For the text-containing cell, return its midpoint in (X, Y) coordinate format. 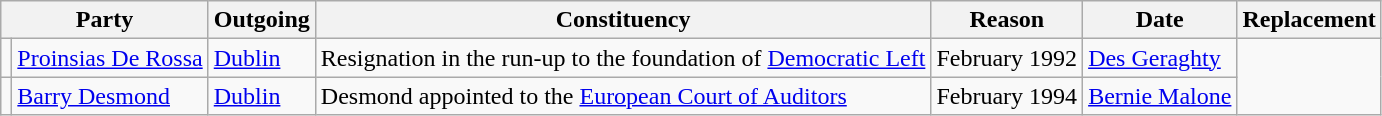
Desmond appointed to the European Court of Auditors (623, 96)
February 1992 (1007, 58)
Bernie Malone (1160, 96)
Reason (1007, 20)
Outgoing (262, 20)
Resignation in the run-up to the foundation of Democratic Left (623, 58)
Party (104, 20)
Barry Desmond (110, 96)
Constituency (623, 20)
Replacement (1309, 20)
February 1994 (1007, 96)
Des Geraghty (1160, 58)
Proinsias De Rossa (110, 58)
Date (1160, 20)
